Capture the cell that displays the provided text and extract its [x, y] central coordinate. 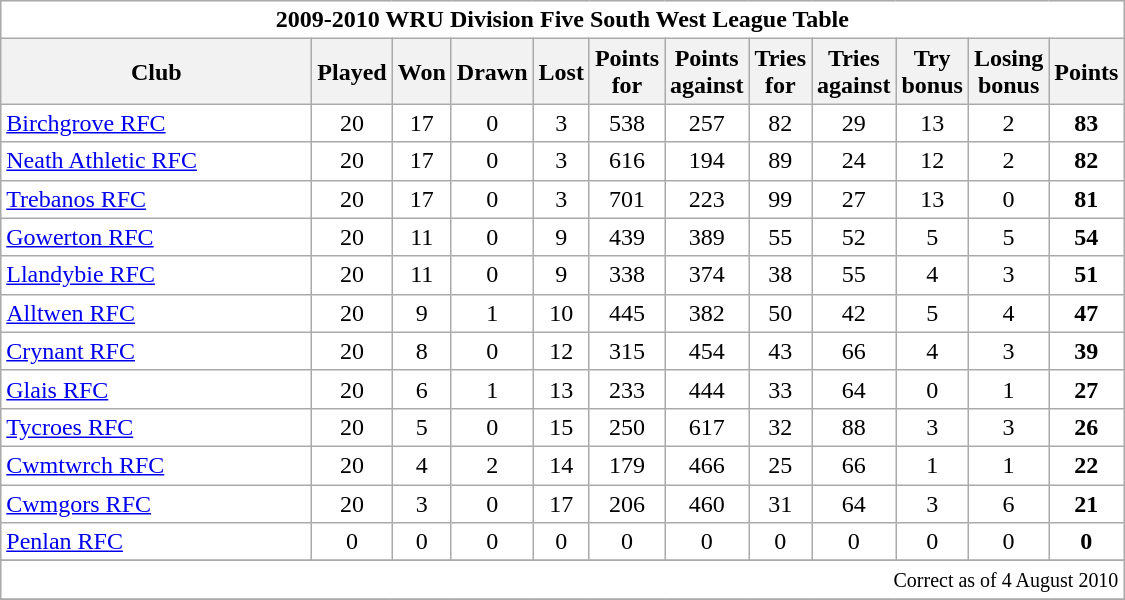
538 [626, 123]
Won [422, 72]
Cwmgors RFC [156, 503]
Played [352, 72]
233 [626, 389]
83 [1086, 123]
454 [706, 351]
Correct as of 4 August 2010 [562, 580]
460 [706, 503]
206 [626, 503]
444 [706, 389]
Points against [706, 72]
10 [561, 313]
Llandybie RFC [156, 275]
52 [854, 237]
8 [422, 351]
81 [1086, 199]
15 [561, 427]
25 [780, 465]
Points for [626, 72]
26 [1086, 427]
Lost [561, 72]
250 [626, 427]
389 [706, 237]
338 [626, 275]
Club [156, 72]
88 [854, 427]
466 [706, 465]
21 [1086, 503]
Try bonus [932, 72]
Drawn [492, 72]
Trebanos RFC [156, 199]
51 [1086, 275]
14 [561, 465]
Alltwen RFC [156, 313]
Neath Athletic RFC [156, 161]
616 [626, 161]
Crynant RFC [156, 351]
43 [780, 351]
50 [780, 313]
54 [1086, 237]
39 [1086, 351]
Cwmtwrch RFC [156, 465]
Points [1086, 72]
Tycroes RFC [156, 427]
22 [1086, 465]
Tries against [854, 72]
24 [854, 161]
32 [780, 427]
617 [706, 427]
179 [626, 465]
2009-2010 WRU Division Five South West League Table [562, 20]
194 [706, 161]
33 [780, 389]
47 [1086, 313]
Gowerton RFC [156, 237]
Losing bonus [1008, 72]
Birchgrove RFC [156, 123]
Glais RFC [156, 389]
701 [626, 199]
29 [854, 123]
38 [780, 275]
Penlan RFC [156, 542]
382 [706, 313]
31 [780, 503]
257 [706, 123]
Tries for [780, 72]
439 [626, 237]
374 [706, 275]
445 [626, 313]
89 [780, 161]
99 [780, 199]
223 [706, 199]
315 [626, 351]
42 [854, 313]
